Capture the cell that displays the provided text and extract its [x, y] central coordinate. 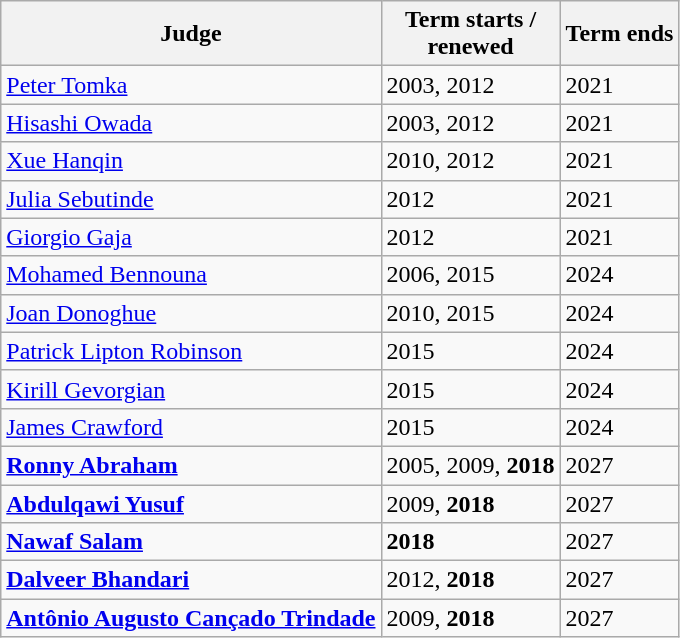
2012, 2018 [470, 580]
Peter Tomka [191, 85]
Term starts / renewed [470, 34]
2010, 2012 [470, 161]
James Crawford [191, 427]
Hisashi Owada [191, 123]
Kirill Gevorgian [191, 389]
Mohamed Bennouna [191, 275]
2006, 2015 [470, 275]
Ronny Abraham [191, 465]
Judge [191, 34]
Antônio Augusto Cançado Trindade [191, 618]
Nawaf Salam [191, 542]
Dalveer Bhandari [191, 580]
2010, 2015 [470, 313]
Joan Donoghue [191, 313]
2005, 2009, 2018 [470, 465]
Giorgio Gaja [191, 237]
Term ends [620, 34]
Julia Sebutinde [191, 199]
Patrick Lipton Robinson [191, 351]
Xue Hanqin [191, 161]
2018 [470, 542]
Abdulqawi Yusuf [191, 503]
